Determine the [x, y] coordinate at the center of the cell enclosing the given text.  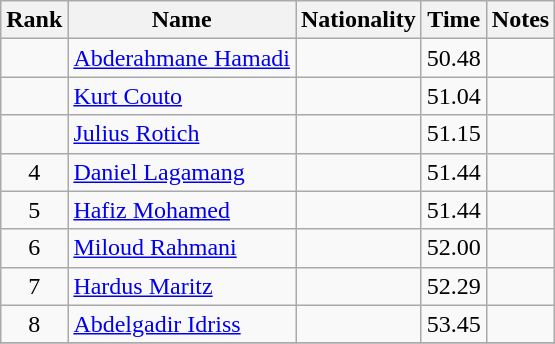
7 [34, 286]
Name [182, 20]
6 [34, 248]
52.29 [454, 286]
Time [454, 20]
Miloud Rahmani [182, 248]
Daniel Lagamang [182, 172]
Nationality [359, 20]
53.45 [454, 324]
5 [34, 210]
Julius Rotich [182, 134]
Rank [34, 20]
Hardus Maritz [182, 286]
Abdelgadir Idriss [182, 324]
Abderahmane Hamadi [182, 58]
52.00 [454, 248]
Kurt Couto [182, 96]
Notes [520, 20]
Hafiz Mohamed [182, 210]
8 [34, 324]
50.48 [454, 58]
51.04 [454, 96]
4 [34, 172]
51.15 [454, 134]
